Output the (x, y) coordinate of the center of the cell containing the given text.  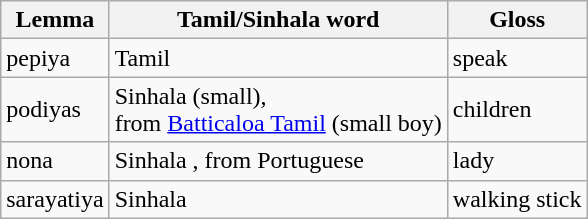
Gloss (517, 20)
speak (517, 58)
lady (517, 161)
nona (55, 161)
children (517, 110)
sarayatiya (55, 199)
podiyas (55, 110)
Lemma (55, 20)
Sinhala , from Portuguese (278, 161)
Tamil (278, 58)
pepiya (55, 58)
Tamil/Sinhala word (278, 20)
Sinhala (small),from Batticaloa Tamil (small boy) (278, 110)
Sinhala (278, 199)
walking stick (517, 199)
